For the text-containing cell, return its midpoint in (X, Y) coordinate format. 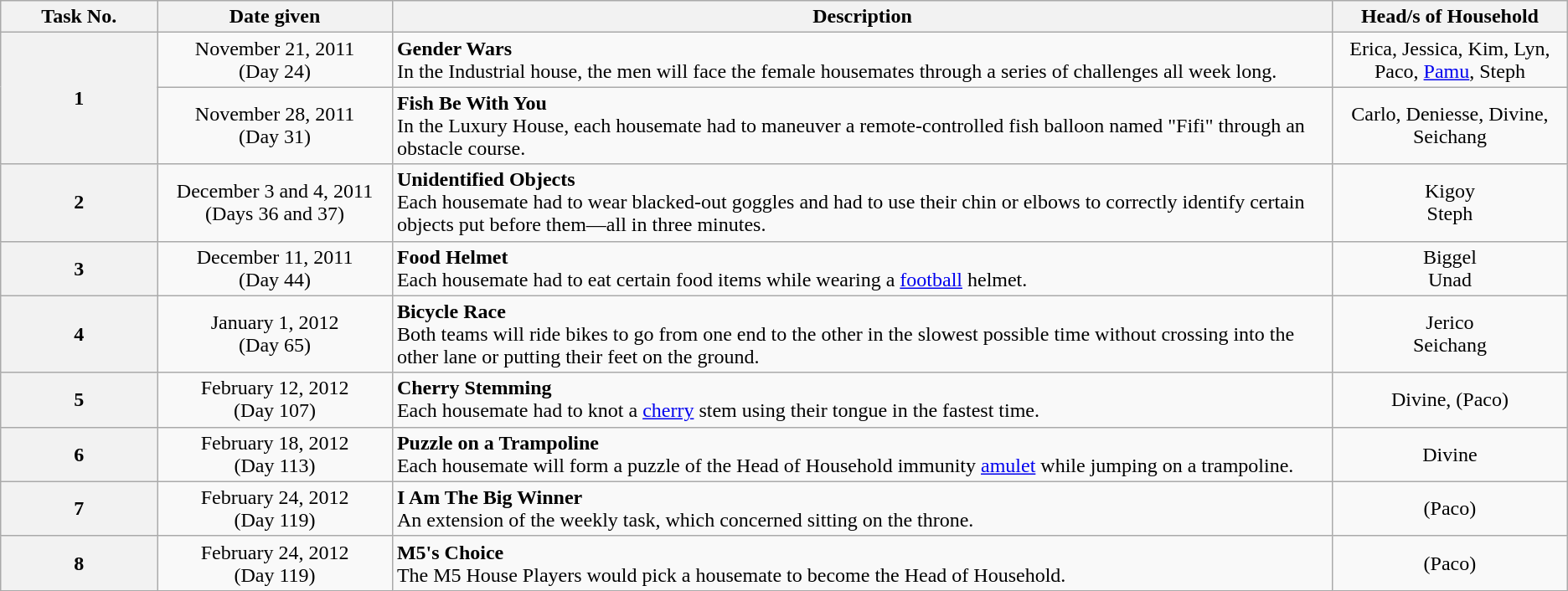
Carlo, Deniesse, Divine, Seichang (1451, 126)
January 1, 2012 (Day 65) (275, 334)
M5's ChoiceThe M5 House Players would pick a housemate to become the Head of Household. (862, 563)
8 (79, 563)
Biggel Unad (1451, 268)
November 28, 2011 (Day 31) (275, 126)
Kigoy Steph (1451, 203)
Description (862, 17)
Head/s of Household (1451, 17)
5 (79, 400)
Divine, (Paco) (1451, 400)
3 (79, 268)
Puzzle on a TrampolineEach housemate will form a puzzle of the Head of Household immunity amulet while jumping on a trampoline. (862, 454)
2 (79, 203)
Date given (275, 17)
I Am The Big WinnerAn extension of the weekly task, which concerned sitting on the throne. (862, 509)
Cherry StemmingEach housemate had to knot a cherry stem using their tongue in the fastest time. (862, 400)
1 (79, 99)
Erica, Jessica, Kim, Lyn, Paco, Pamu, Steph (1451, 60)
Divine (1451, 454)
Gender WarsIn the Industrial house, the men will face the female housemates through a series of challenges all week long. (862, 60)
February 12, 2012 (Day 107) (275, 400)
November 21, 2011 (Day 24) (275, 60)
December 3 and 4, 2011 (Days 36 and 37) (275, 203)
December 11, 2011 (Day 44) (275, 268)
7 (79, 509)
6 (79, 454)
Jerico Seichang (1451, 334)
Fish Be With YouIn the Luxury House, each housemate had to maneuver a remote-controlled fish balloon named "Fifi" through an obstacle course. (862, 126)
4 (79, 334)
February 18, 2012 (Day 113) (275, 454)
Task No. (79, 17)
Food HelmetEach housemate had to eat certain food items while wearing a football helmet. (862, 268)
